Detect which cell encompasses the target text, then output its (X, Y) center coordinate. 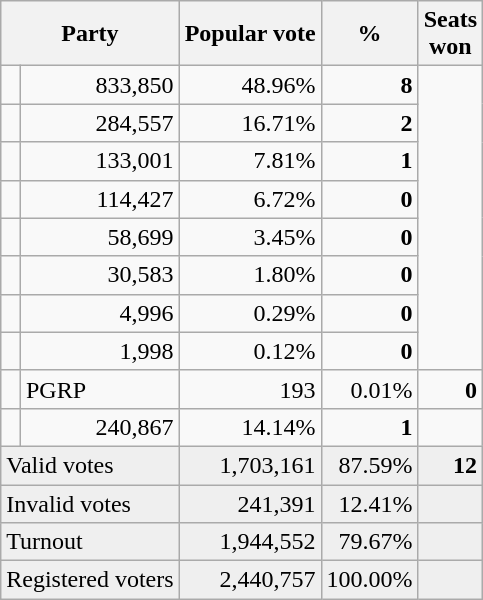
0.01% (370, 389)
833,850 (100, 85)
6.72% (250, 199)
100.00% (370, 580)
241,391 (250, 503)
7.81% (250, 161)
1,703,161 (250, 465)
Registered voters (90, 580)
284,557 (100, 123)
0.12% (250, 351)
79.67% (370, 542)
Seatswon (450, 34)
4,996 (100, 313)
12 (450, 465)
Party (90, 34)
133,001 (100, 161)
16.71% (250, 123)
240,867 (100, 427)
2,440,757 (250, 580)
1.80% (250, 275)
1,998 (100, 351)
Valid votes (90, 465)
% (370, 34)
Turnout (90, 542)
114,427 (100, 199)
0.29% (250, 313)
58,699 (100, 237)
30,583 (100, 275)
3.45% (250, 237)
1,944,552 (250, 542)
193 (250, 389)
Invalid votes (90, 503)
14.14% (250, 427)
12.41% (370, 503)
87.59% (370, 465)
2 (370, 123)
8 (370, 85)
48.96% (250, 85)
PGRP (100, 389)
Popular vote (250, 34)
